From the cell containing the given text, extract its center point as [X, Y] coordinate. 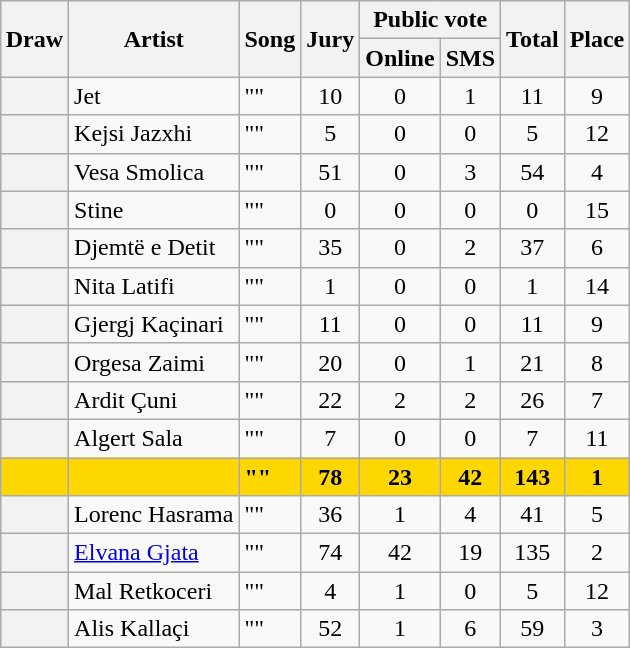
78 [330, 477]
Djemtë e Detit [154, 248]
54 [533, 172]
Algert Sala [154, 438]
143 [533, 477]
21 [533, 362]
52 [330, 629]
37 [533, 248]
Jury [330, 39]
Jet [154, 96]
74 [330, 553]
35 [330, 248]
20 [330, 362]
Artist [154, 39]
Public vote [430, 20]
Mal Retkoceri [154, 591]
23 [400, 477]
Total [533, 39]
14 [597, 286]
41 [533, 515]
36 [330, 515]
135 [533, 553]
22 [330, 400]
8 [597, 362]
Ardit Çuni [154, 400]
Elvana Gjata [154, 553]
Place [597, 39]
Stine [154, 210]
Kejsi Jazxhi [154, 134]
Lorenc Hasrama [154, 515]
Gjergj Kaçinari [154, 324]
15 [597, 210]
Nita Latifi [154, 286]
59 [533, 629]
Alis Kallaçi [154, 629]
19 [470, 553]
26 [533, 400]
SMS [470, 58]
Online [400, 58]
10 [330, 96]
Draw [34, 39]
Orgesa Zaimi [154, 362]
Vesa Smolica [154, 172]
Song [270, 39]
51 [330, 172]
